Extract the (X, Y) coordinate from the center of the cell holding the provided text.  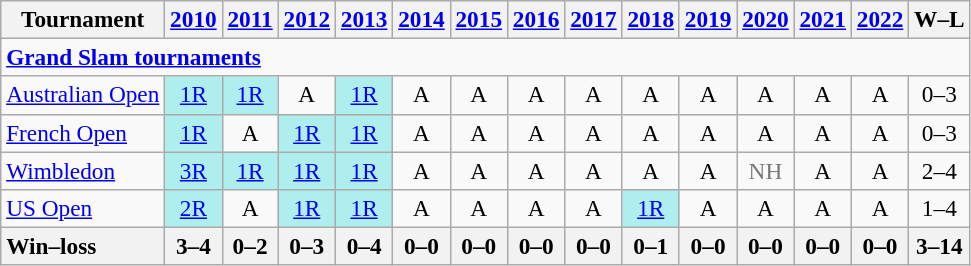
2020 (766, 19)
2019 (708, 19)
2–4 (940, 170)
2016 (536, 19)
2R (194, 208)
3–14 (940, 246)
NH (766, 170)
US Open (83, 208)
2013 (364, 19)
2015 (478, 19)
2011 (250, 19)
2014 (422, 19)
W–L (940, 19)
0–4 (364, 246)
2010 (194, 19)
1–4 (940, 208)
3R (194, 170)
2018 (650, 19)
Win–loss (83, 246)
French Open (83, 133)
Grand Slam tournaments (486, 57)
Tournament (83, 19)
2017 (594, 19)
0–1 (650, 246)
3–4 (194, 246)
2012 (306, 19)
2021 (822, 19)
Wimbledon (83, 170)
0–2 (250, 246)
Australian Open (83, 95)
2022 (880, 19)
